For the text-containing cell, return its midpoint in (x, y) coordinate format. 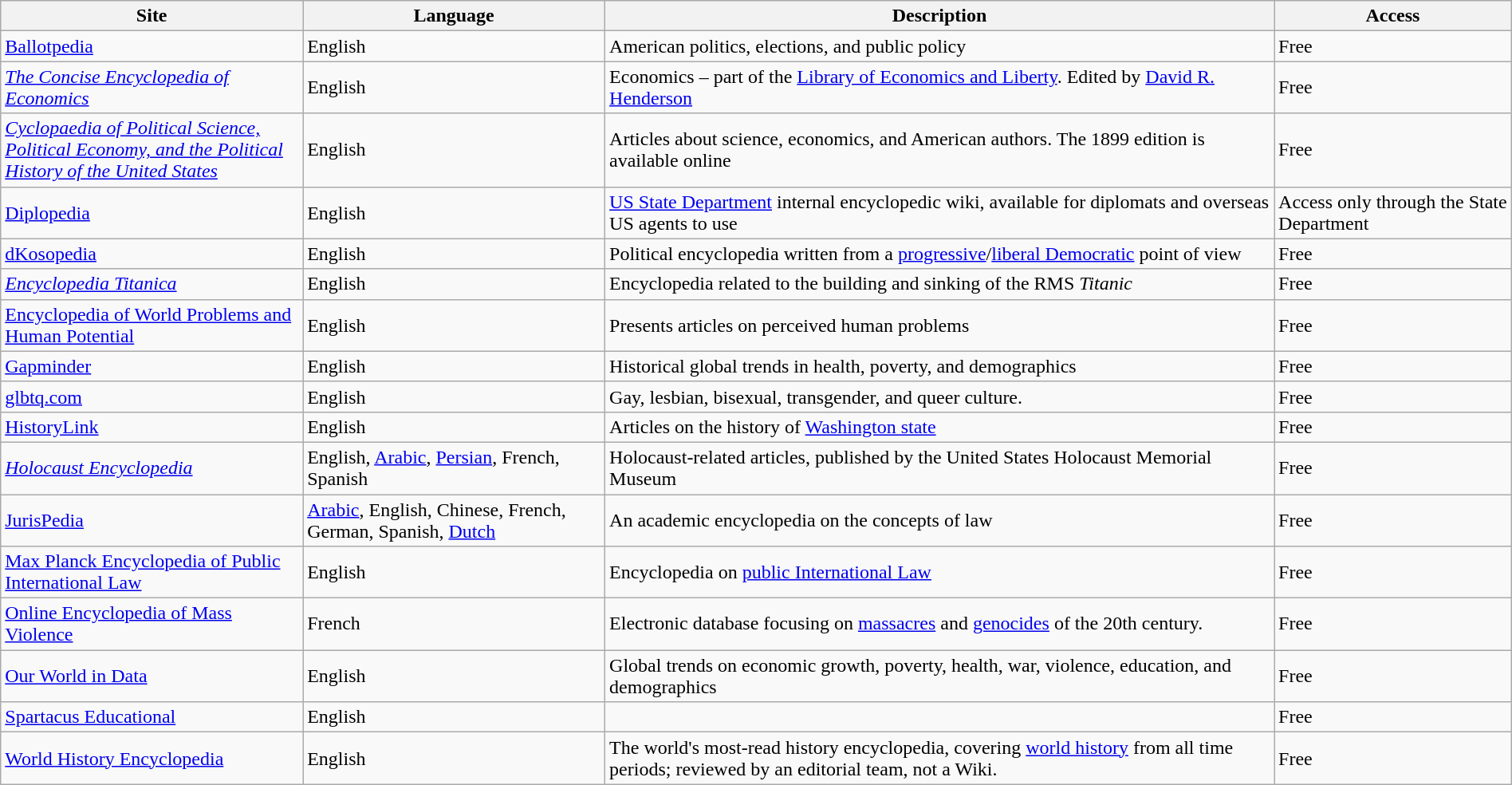
HistoryLink (152, 427)
English, Arabic, Persian, French, Spanish (455, 467)
Encyclopedia related to the building and sinking of the RMS Titanic (939, 284)
Diplopedia (152, 212)
The world's most-read history encyclopedia, covering world history from all time periods; reviewed by an editorial team, not a Wiki. (939, 758)
JurisPedia (152, 520)
Holocaust-related articles, published by the United States Holocaust Memorial Museum (939, 467)
Online Encyclopedia of Mass Violence (152, 624)
Ballotpedia (152, 46)
American politics, elections, and public policy (939, 46)
Site (152, 16)
Cyclopaedia of Political Science, Political Economy, and the Political History of the United States (152, 150)
Our World in Data (152, 677)
The Concise Encyclopedia of Economics (152, 88)
US State Department internal encyclopedic wiki, available for diplomats and overseas US agents to use (939, 212)
Description (939, 16)
Arabic, English, Chinese, French, German, Spanish, Dutch (455, 520)
Electronic database focusing on massacres and genocides of the 20th century. (939, 624)
World History Encyclopedia (152, 758)
Access (1393, 16)
An academic encyclopedia on the concepts of law (939, 520)
Access only through the State Department (1393, 212)
Language (455, 16)
Encyclopedia on public International Law (939, 573)
Max Planck Encyclopedia of Public International Law (152, 573)
Historical global trends in health, poverty, and demographics (939, 366)
glbtq.com (152, 396)
Holocaust Encyclopedia (152, 467)
Gapminder (152, 366)
dKosopedia (152, 254)
Articles on the history of Washington state (939, 427)
Economics – part of the Library of Economics and Liberty. Edited by David R. Henderson (939, 88)
Spartacus Educational (152, 717)
Gay, lesbian, bisexual, transgender, and queer culture. (939, 396)
Global trends on economic growth, poverty, health, war, violence, education, and demographics (939, 677)
French (455, 624)
Presents articles on perceived human problems (939, 325)
Articles about science, economics, and American authors. The 1899 edition is available online (939, 150)
Encyclopedia Titanica (152, 284)
Encyclopedia of World Problems and Human Potential (152, 325)
Political encyclopedia written from a progressive/liberal Democratic point of view (939, 254)
